Find where the given text appears and provide that cell's center as (X, Y) coordinate. 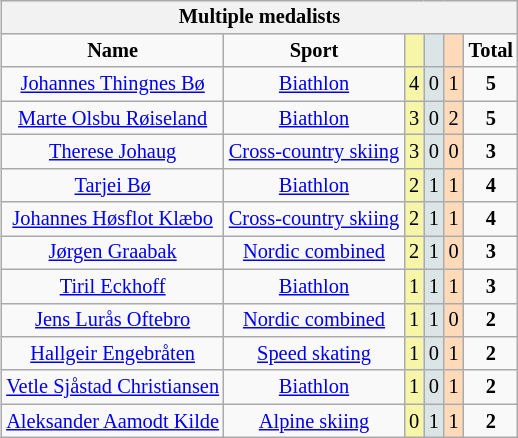
Speed skating (314, 354)
Vetle Sjåstad Christiansen (112, 387)
Jørgen Graabak (112, 253)
Total (491, 51)
Jens Lurås Oftebro (112, 320)
Johannes Høsflot Klæbo (112, 219)
Hallgeir Engebråten (112, 354)
Tiril Eckhoff (112, 286)
Name (112, 51)
Therese Johaug (112, 152)
Johannes Thingnes Bø (112, 84)
Tarjei Bø (112, 185)
Sport (314, 51)
Alpine skiing (314, 421)
Aleksander Aamodt Kilde (112, 421)
Multiple medalists (260, 17)
Marte Olsbu Røiseland (112, 118)
